Provide the [X, Y] coordinate of the cell's center where the given text is located.  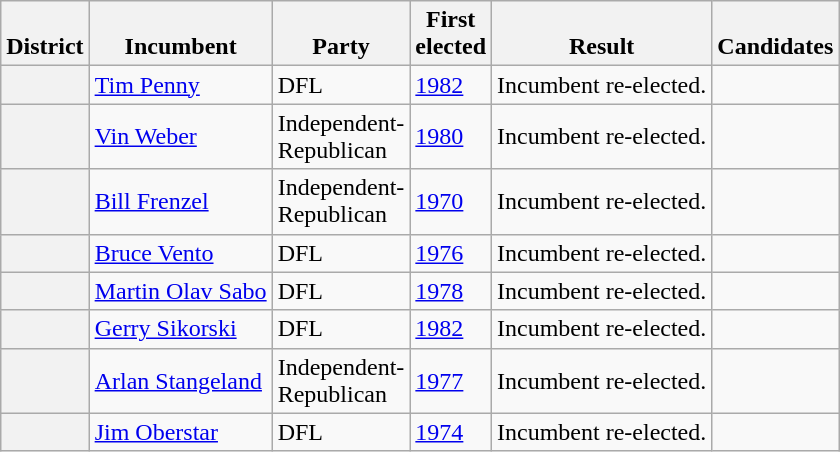
Firstelected [451, 34]
Incumbent [180, 34]
1974 [451, 432]
Arlan Stangeland [180, 380]
Result [602, 34]
Vin Weber [180, 136]
Bill Frenzel [180, 202]
Candidates [776, 34]
1978 [451, 291]
District [45, 34]
1970 [451, 202]
1980 [451, 136]
Party [341, 34]
1976 [451, 253]
Martin Olav Sabo [180, 291]
Bruce Vento [180, 253]
Gerry Sikorski [180, 329]
Jim Oberstar [180, 432]
1977 [451, 380]
Tim Penny [180, 85]
